Detect which cell encompasses the target text, then output its [X, Y] center coordinate. 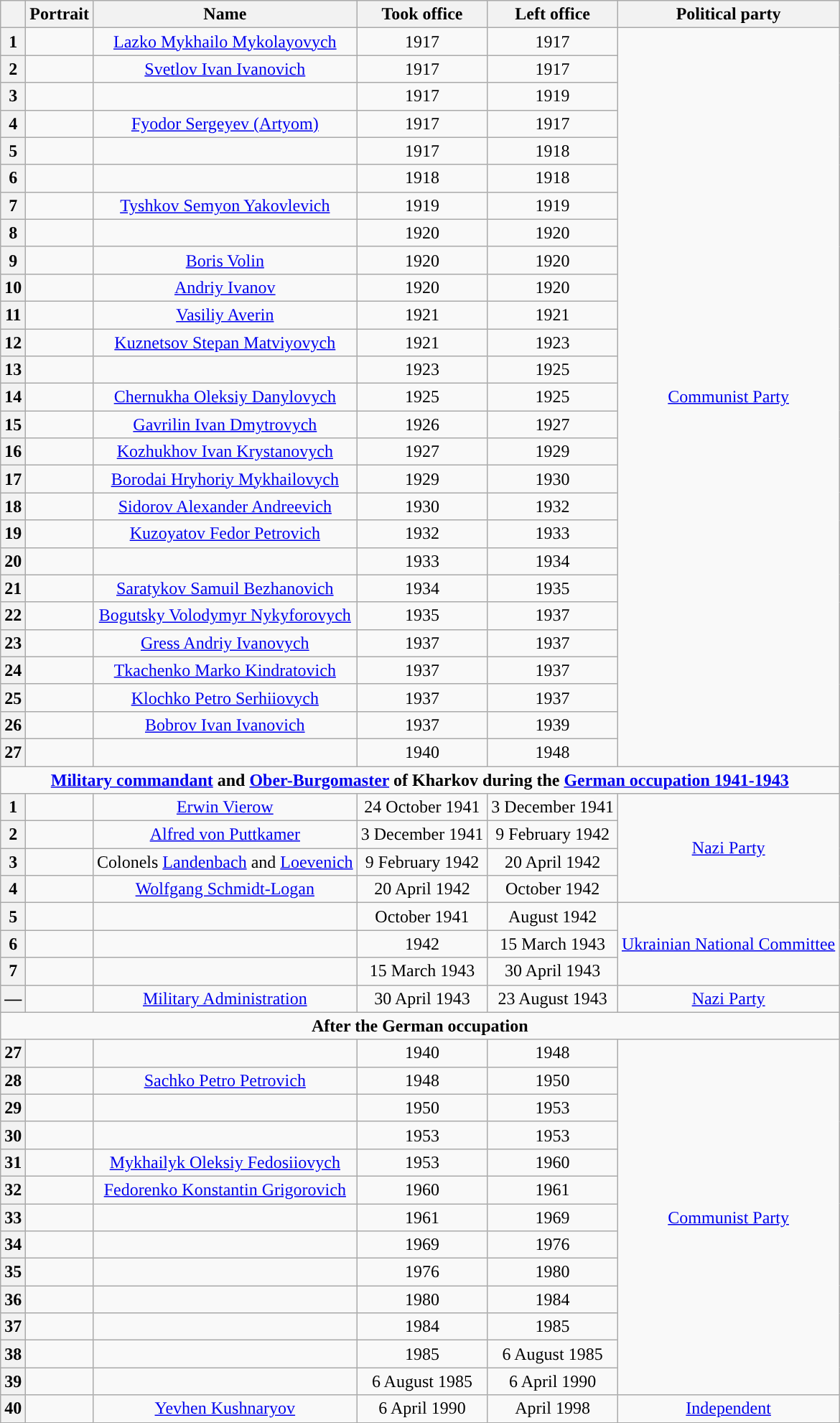
April 1998 [553, 1409]
Military commandant and Ober-Burgomaster of Kharkov during the German occupation 1941-1943 [420, 779]
Klochko Petro Serhiiovych [225, 697]
29 [13, 1108]
Portrait [60, 14]
Mykhailyk Oleksiy Fedosiiovych [225, 1162]
33 [13, 1218]
After the German occupation [420, 1026]
Ukrainian National Committee [728, 944]
38 [13, 1354]
9 [13, 260]
35 [13, 1272]
Chernukha Oleksiy Danylovych [225, 397]
19 [13, 534]
17 [13, 479]
Political party [728, 14]
Boris Volin [225, 260]
Alfred von Puttkamer [225, 835]
Sidorov Alexander Andreevich [225, 506]
Gress Andriy Ivanovych [225, 643]
Fedorenko Konstantin Grigorovich [225, 1190]
Kuznetsov Stepan Matviyovych [225, 343]
1926 [422, 425]
36 [13, 1299]
Bogutsky Volodymyr Nykyforovych [225, 616]
October 1942 [553, 889]
10 [13, 287]
Borodai Hryhoriy Mykhailovych [225, 479]
40 [13, 1409]
Bobrov Ivan Ivanovich [225, 725]
23 [13, 643]
August 1942 [553, 917]
28 [13, 1080]
13 [13, 370]
October 1941 [422, 917]
Kuzoyatov Fedor Petrovich [225, 534]
39 [13, 1381]
37 [13, 1327]
12 [13, 343]
— [13, 998]
Wolfgang Schmidt-Logan [225, 889]
15 [13, 425]
34 [13, 1245]
Tkachenko Marko Kindratovich [225, 670]
1939 [553, 725]
31 [13, 1162]
Military Administration [225, 998]
Independent [728, 1409]
30 [13, 1135]
32 [13, 1190]
24 October 1941 [422, 807]
23 August 1943 [553, 998]
Vasiliy Averin [225, 315]
8 [13, 233]
21 [13, 588]
Lazko Mykhailo Mykolayovych [225, 42]
Yevhen Kushnaryov [225, 1409]
18 [13, 506]
1942 [422, 944]
16 [13, 452]
Colonels Landenbach and Loevenich [225, 862]
24 [13, 670]
14 [13, 397]
Andriy Ivanov [225, 287]
11 [13, 315]
Saratykov Samuil Bezhanovich [225, 588]
Sachko Petro Petrovich [225, 1080]
Left office [553, 14]
Tyshkov Semyon Yakovlevich [225, 205]
20 [13, 561]
Erwin Vierow [225, 807]
25 [13, 697]
Kozhukhov Ivan Krystanovych [225, 452]
Name [225, 14]
26 [13, 725]
Took office [422, 14]
Gavrilin Ivan Dmytrovych [225, 425]
22 [13, 616]
Svetlov Ivan Ivanovich [225, 69]
Fyodor Sergeyev (Artyom) [225, 124]
